Scan for the cell matching the given text and deliver its (x, y) coordinate at center. 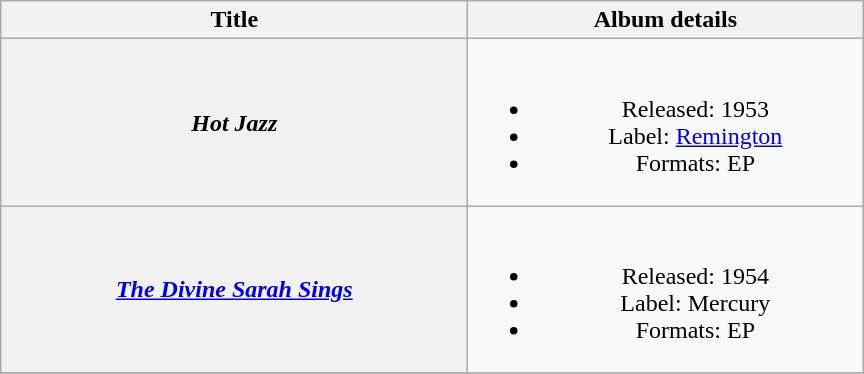
Released: 1953Label: RemingtonFormats: EP (666, 122)
Title (234, 20)
Album details (666, 20)
Released: 1954Label: MercuryFormats: EP (666, 290)
The Divine Sarah Sings (234, 290)
Hot Jazz (234, 122)
